Locate the cell with the specified text and output its (x, y) center coordinate. 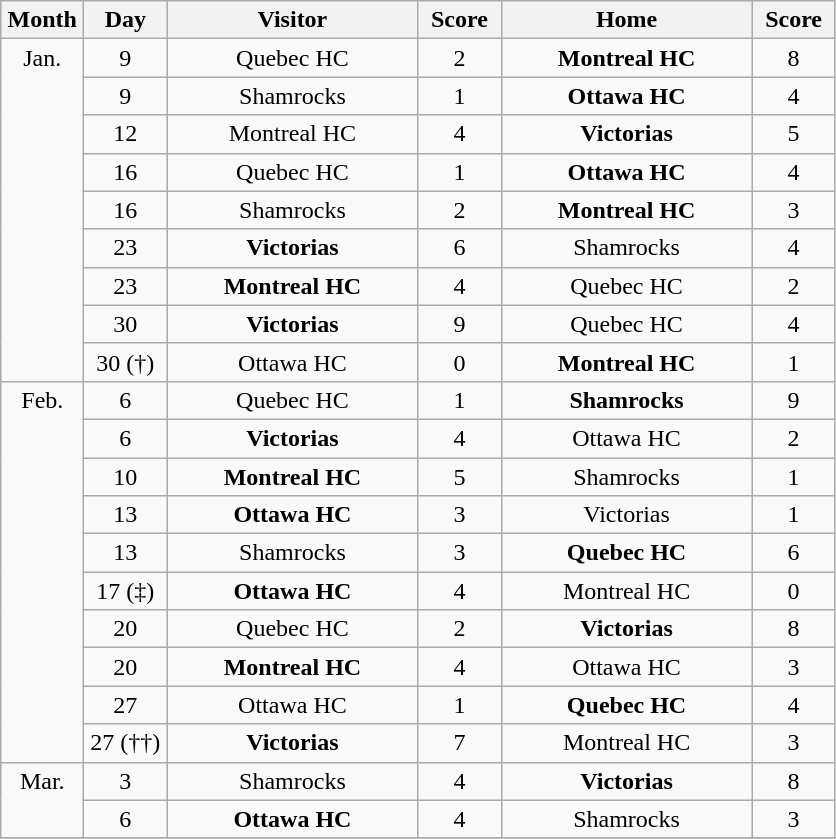
Mar. (42, 800)
30 (†) (126, 362)
10 (126, 477)
17 (‡) (126, 591)
27 (126, 705)
Month (42, 20)
7 (460, 743)
30 (126, 324)
Day (126, 20)
Jan. (42, 210)
Feb. (42, 572)
Visitor (292, 20)
27 (††) (126, 743)
Home (626, 20)
12 (126, 134)
